Find where the given text appears and provide that cell's center as [x, y] coordinate. 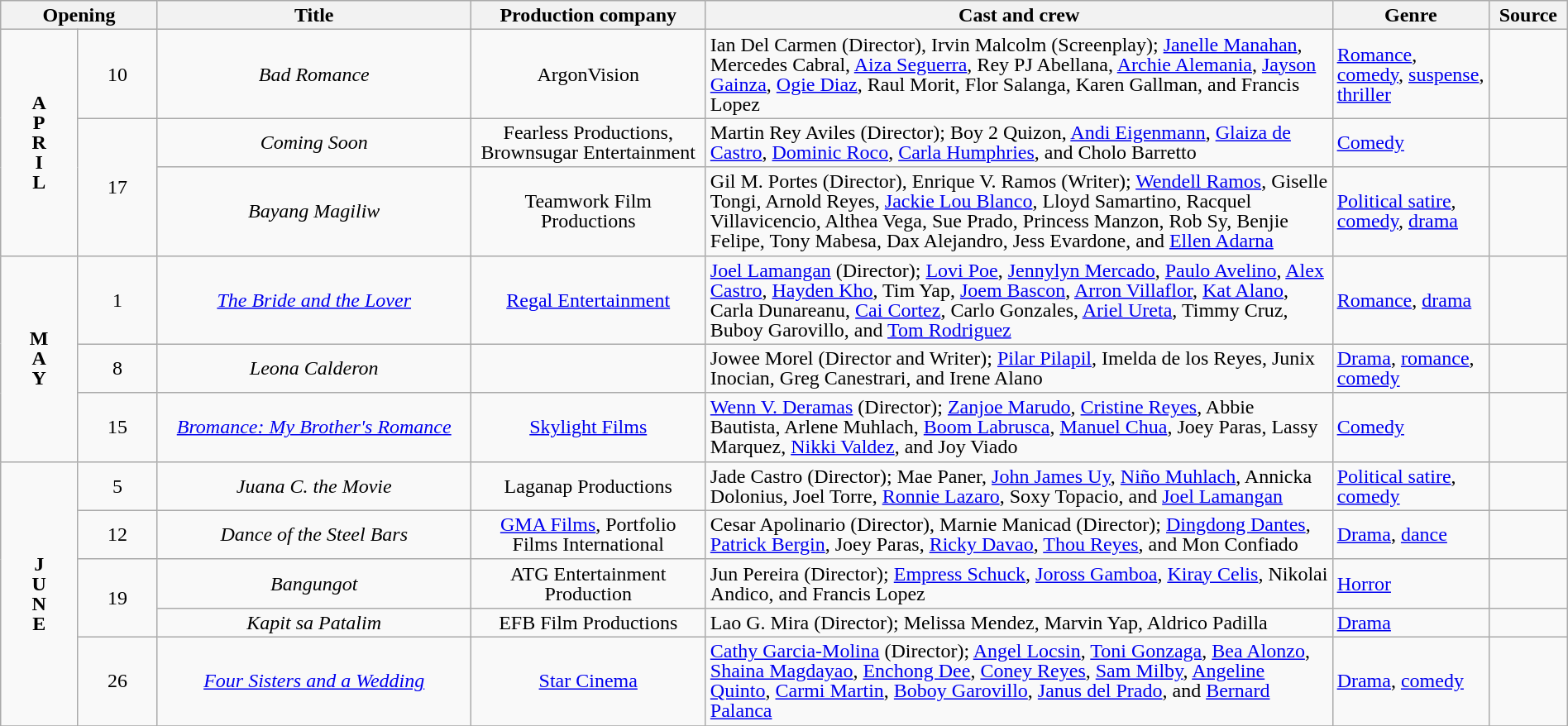
12 [117, 534]
Cast and crew [1019, 15]
8 [117, 369]
Horror [1411, 584]
Cesar Apolinario (Director), Marnie Manicad (Director); Dingdong Dantes, Patrick Bergin, Joey Paras, Ricky Davao, Thou Reyes, and Mon Confiado [1019, 534]
MAY [40, 359]
Bromance: My Brother's Romance [314, 427]
Coming Soon [314, 142]
Bad Romance [314, 74]
1 [117, 299]
Lao G. Mira (Director); Melissa Mendez, Marvin Yap, Aldrico Padilla [1019, 622]
ATG Entertainment Production [588, 584]
Romance, drama [1411, 299]
Jade Castro (Director); Mae Paner, John James Uy, Niño Muhlach, Annicka Dolonius, Joel Torre, Ronnie Lazaro, Soxy Topacio, and Joel Lamangan [1019, 486]
Jowee Morel (Director and Writer); Pilar Pilapil, Imelda de los Reyes, Junix Inocian, Greg Canestrari, and Irene Alano [1019, 369]
26 [117, 681]
Romance, comedy, suspense, thriller [1411, 74]
Production company [588, 15]
JUNE [40, 594]
Martin Rey Aviles (Director); Boy 2 Quizon, Andi Eigenmann, Glaiza de Castro, Dominic Roco, Carla Humphries, and Cholo Barretto [1019, 142]
Genre [1411, 15]
Fearless Productions, Brownsugar Entertainment [588, 142]
Juana C. the Movie [314, 486]
Political satire, comedy [1411, 486]
The Bride and the Lover [314, 299]
APRIL [40, 142]
EFB Film Productions [588, 622]
19 [117, 598]
15 [117, 427]
Teamwork Film Productions [588, 212]
Regal Entertainment [588, 299]
Drama, dance [1411, 534]
Skylight Films [588, 427]
Title [314, 15]
Bangungot [314, 584]
Source [1528, 15]
Drama, romance, comedy [1411, 369]
17 [117, 187]
Laganap Productions [588, 486]
Bayang Magiliw [314, 212]
5 [117, 486]
Drama, comedy [1411, 681]
10 [117, 74]
ArgonVision [588, 74]
Opening [79, 15]
GMA Films, Portfolio Films International [588, 534]
Kapit sa Patalim [314, 622]
Drama [1411, 622]
Political satire, comedy, drama [1411, 212]
Star Cinema [588, 681]
Four Sisters and a Wedding [314, 681]
Leona Calderon [314, 369]
Jun Pereira (Director); Empress Schuck, Joross Gamboa, Kiray Celis, Nikolai Andico, and Francis Lopez [1019, 584]
Dance of the Steel Bars [314, 534]
